Return (x, y) of the center of cell containing provided text 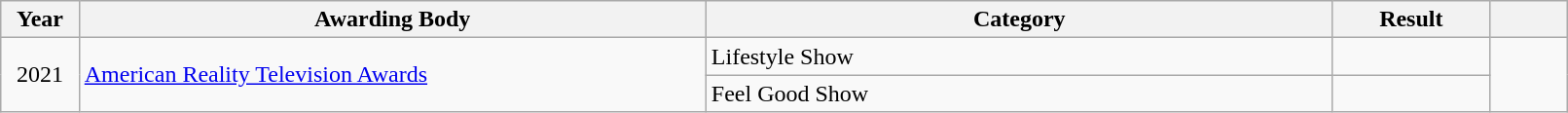
Result (1411, 19)
2021 (40, 75)
American Reality Television Awards (392, 75)
Lifestyle Show (1019, 56)
Category (1019, 19)
Feel Good Show (1019, 94)
Year (40, 19)
Awarding Body (392, 19)
